Scan for the cell matching the given text and deliver its (x, y) coordinate at center. 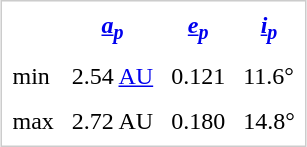
0.121 (198, 77)
ep (198, 28)
2.54 AU (112, 77)
11.6° (270, 77)
max (33, 122)
14.8° (270, 122)
min (33, 77)
2.72 AU (112, 122)
ip (270, 28)
0.180 (198, 122)
ap (112, 28)
